Return [x, y] of the center of cell containing provided text 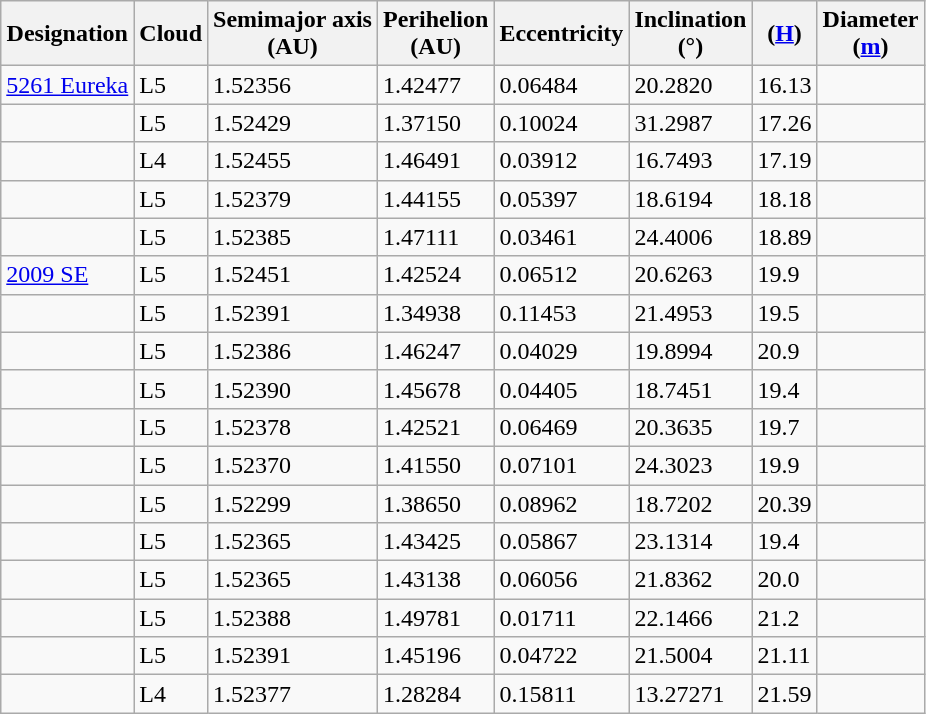
23.1314 [690, 542]
1.41550 [435, 465]
0.06512 [562, 275]
20.0 [784, 580]
1.28284 [435, 694]
24.3023 [690, 465]
0.01711 [562, 618]
1.34938 [435, 313]
17.26 [784, 123]
1.47111 [435, 237]
20.6263 [690, 275]
Semimajor axis(AU) [293, 34]
1.45196 [435, 656]
1.52378 [293, 427]
Designation [68, 34]
18.7451 [690, 389]
1.52455 [293, 161]
Diameter(m) [870, 34]
0.07101 [562, 465]
1.52377 [293, 694]
1.46247 [435, 351]
1.42524 [435, 275]
1.52385 [293, 237]
0.04029 [562, 351]
31.2987 [690, 123]
0.03461 [562, 237]
19.8994 [690, 351]
1.52299 [293, 503]
1.42521 [435, 427]
0.10024 [562, 123]
21.4953 [690, 313]
0.04405 [562, 389]
1.44155 [435, 199]
(H) [784, 34]
1.43138 [435, 580]
20.3635 [690, 427]
21.2 [784, 618]
1.52429 [293, 123]
1.46491 [435, 161]
1.52370 [293, 465]
1.52451 [293, 275]
1.49781 [435, 618]
18.6194 [690, 199]
21.8362 [690, 580]
19.5 [784, 313]
0.05397 [562, 199]
1.52388 [293, 618]
0.03912 [562, 161]
20.39 [784, 503]
13.27271 [690, 694]
21.11 [784, 656]
0.08962 [562, 503]
1.52356 [293, 85]
17.19 [784, 161]
0.04722 [562, 656]
22.1466 [690, 618]
1.52390 [293, 389]
21.5004 [690, 656]
0.15811 [562, 694]
20.2820 [690, 85]
1.45678 [435, 389]
Eccentricity [562, 34]
18.7202 [690, 503]
1.42477 [435, 85]
5261 Eureka [68, 85]
24.4006 [690, 237]
16.7493 [690, 161]
0.06056 [562, 580]
19.7 [784, 427]
0.06484 [562, 85]
1.52386 [293, 351]
1.37150 [435, 123]
18.18 [784, 199]
1.52379 [293, 199]
16.13 [784, 85]
Cloud [171, 34]
2009 SE [68, 275]
Perihelion(AU) [435, 34]
0.05867 [562, 542]
1.43425 [435, 542]
20.9 [784, 351]
0.11453 [562, 313]
18.89 [784, 237]
Inclination(°) [690, 34]
21.59 [784, 694]
1.38650 [435, 503]
0.06469 [562, 427]
